Capture the cell that displays the provided text and extract its (x, y) central coordinate. 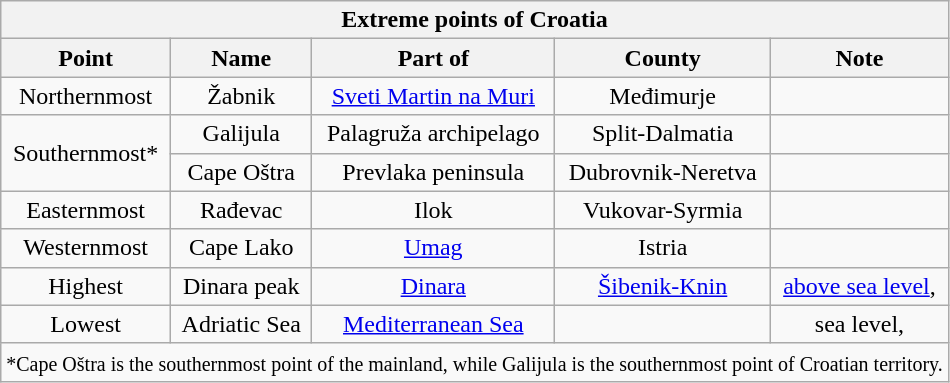
Cape Lako (240, 248)
Prevlaka peninsula (434, 172)
Name (240, 58)
Northernmost (86, 96)
Žabnik (240, 96)
Palagruža archipelago (434, 134)
Highest (86, 286)
Part of (434, 58)
Adriatic Sea (240, 324)
Međimurje (663, 96)
Point (86, 58)
Dinara (434, 286)
Rađevac (240, 210)
Istria (663, 248)
*Cape Oštra is the southernmost point of the mainland, while Galijula is the southernmost point of Croatian territory. (475, 362)
Galijula (240, 134)
Extreme points of Croatia (475, 20)
Split-Dalmatia (663, 134)
Šibenik-Knin (663, 286)
Southernmost* (86, 153)
Sveti Martin na Muri (434, 96)
Mediterranean Sea (434, 324)
Cape Oštra (240, 172)
Note (860, 58)
Umag (434, 248)
Easternmost (86, 210)
Vukovar-Syrmia (663, 210)
Dubrovnik-Neretva (663, 172)
County (663, 58)
sea level, (860, 324)
above sea level, (860, 286)
Westernmost (86, 248)
Dinara peak (240, 286)
Lowest (86, 324)
Ilok (434, 210)
